Locate the cell with the specified text and output its [X, Y] center coordinate. 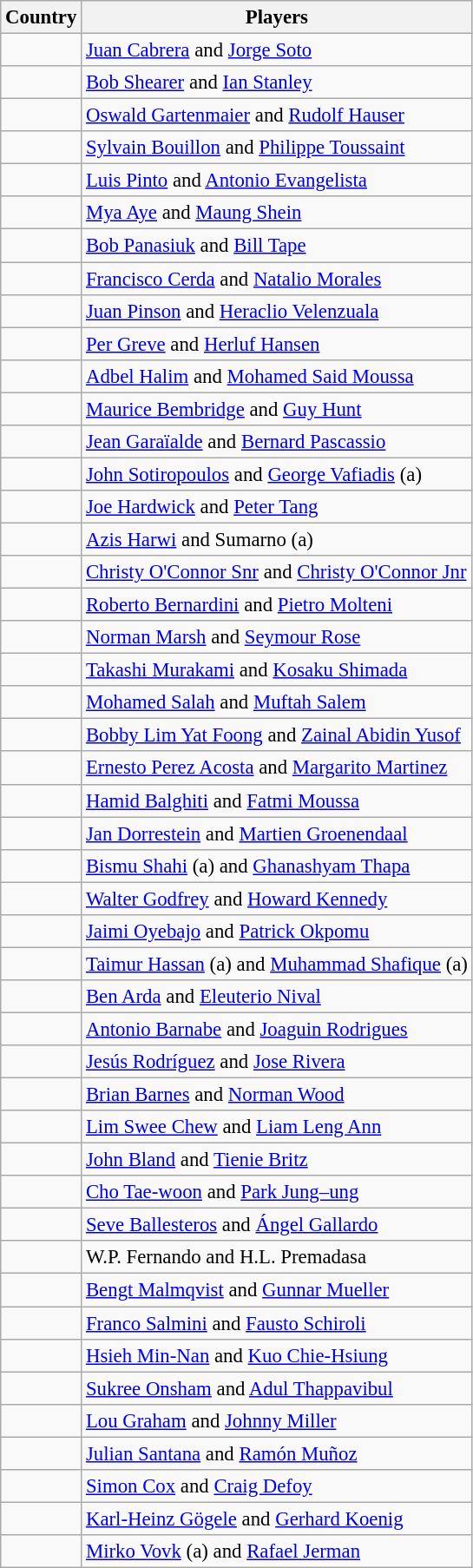
Mya Aye and Maung Shein [278, 213]
John Bland and Tienie Britz [278, 1160]
Joe Hardwick and Peter Tang [278, 507]
Brian Barnes and Norman Wood [278, 1095]
W.P. Fernando and H.L. Premadasa [278, 1258]
Franco Salmini and Fausto Schiroli [278, 1323]
Bobby Lim Yat Foong and Zainal Abidin Yusof [278, 735]
Hsieh Min-Nan and Kuo Chie-Hsiung [278, 1355]
Bob Shearer and Ian Stanley [278, 82]
Jesús Rodríguez and Jose Rivera [278, 1062]
Antonio Barnabe and Joaguin Rodrigues [278, 1029]
Cho Tae-woon and Park Jung–ung [278, 1192]
Ben Arda and Eleuterio Nival [278, 997]
Sukree Onsham and Adul Thappavibul [278, 1388]
Adbel Halim and Mohamed Said Moussa [278, 376]
Azis Harwi and Sumarno (a) [278, 539]
Luis Pinto and Antonio Evangelista [278, 181]
Walter Godfrey and Howard Kennedy [278, 899]
Maurice Bembridge and Guy Hunt [278, 409]
Mirko Vovk (a) and Rafael Jerman [278, 1552]
Lim Swee Chew and Liam Leng Ann [278, 1127]
Jean Garaïalde and Bernard Pascassio [278, 442]
Roberto Bernardini and Pietro Molteni [278, 605]
Ernesto Perez Acosta and Margarito Martinez [278, 768]
Bismu Shahi (a) and Ghanashyam Thapa [278, 866]
Simon Cox and Craig Defoy [278, 1486]
Per Greve and Herluf Hansen [278, 344]
Sylvain Bouillon and Philippe Toussaint [278, 148]
Oswald Gartenmaier and Rudolf Hauser [278, 115]
Jaimi Oyebajo and Patrick Okpomu [278, 932]
Juan Cabrera and Jorge Soto [278, 50]
Players [278, 17]
Bob Panasiuk and Bill Tape [278, 246]
Bengt Malmqvist and Gunnar Mueller [278, 1290]
Christy O'Connor Snr and Christy O'Connor Jnr [278, 572]
Lou Graham and Johnny Miller [278, 1420]
Taimur Hassan (a) and Muhammad Shafique (a) [278, 964]
Mohamed Salah and Muftah Salem [278, 702]
Jan Dorrestein and Martien Groenendaal [278, 833]
Hamid Balghiti and Fatmi Moussa [278, 800]
Seve Ballesteros and Ángel Gallardo [278, 1225]
Country [42, 17]
Julian Santana and Ramón Muñoz [278, 1453]
Juan Pinson and Heraclio Velenzuala [278, 311]
Karl-Heinz Gögele and Gerhard Koenig [278, 1519]
Norman Marsh and Seymour Rose [278, 637]
John Sotiropoulos and George Vafiadis (a) [278, 474]
Takashi Murakami and Kosaku Shimada [278, 670]
Francisco Cerda and Natalio Morales [278, 279]
